Return the [X, Y] coordinate for the center point of the cell that contains the specified text.  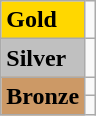
Bronze [43, 96]
Gold [43, 20]
Silver [43, 58]
